Capture the cell that displays the provided text and extract its (X, Y) central coordinate. 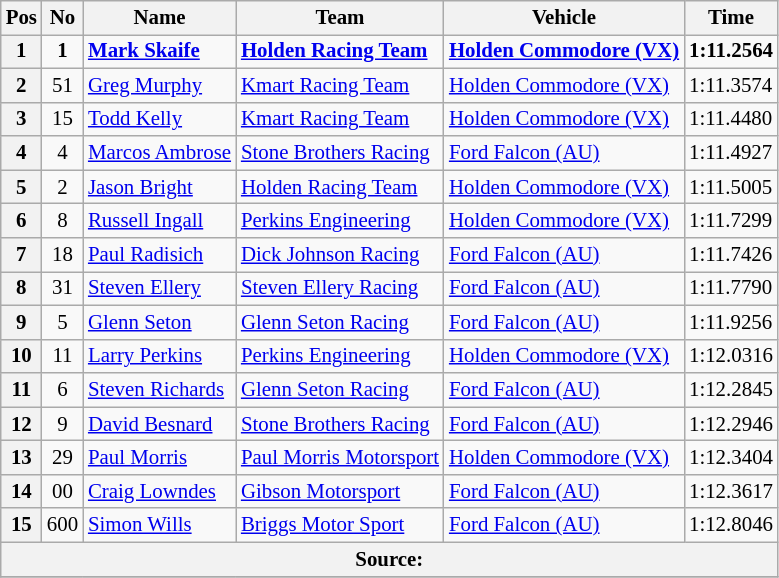
1:11.4480 (731, 119)
3 (22, 119)
Steven Richards (160, 390)
1:12.0316 (731, 356)
Steven Ellery Racing (340, 288)
Vehicle (564, 18)
31 (62, 288)
Simon Wills (160, 525)
Larry Perkins (160, 356)
1:11.3574 (731, 85)
Steven Ellery (160, 288)
Glenn Seton (160, 322)
51 (62, 85)
12 (22, 424)
Jason Bright (160, 187)
1:12.3404 (731, 458)
Team (340, 18)
Pos (22, 18)
1:11.7790 (731, 288)
1:11.4927 (731, 153)
1:11.2564 (731, 51)
Source: (390, 559)
1:12.8046 (731, 525)
Russell Ingall (160, 221)
1:12.3617 (731, 491)
1:12.2946 (731, 424)
No (62, 18)
Paul Radisich (160, 255)
18 (62, 255)
14 (22, 491)
1:11.9256 (731, 322)
Paul Morris (160, 458)
Briggs Motor Sport (340, 525)
29 (62, 458)
Time (731, 18)
13 (22, 458)
David Besnard (160, 424)
Mark Skaife (160, 51)
Greg Murphy (160, 85)
Craig Lowndes (160, 491)
10 (22, 356)
Dick Johnson Racing (340, 255)
1:11.5005 (731, 187)
Todd Kelly (160, 119)
Paul Morris Motorsport (340, 458)
1:12.2845 (731, 390)
600 (62, 525)
1:11.7426 (731, 255)
Gibson Motorsport (340, 491)
7 (22, 255)
1:11.7299 (731, 221)
Marcos Ambrose (160, 153)
00 (62, 491)
Name (160, 18)
